Identify which cell holds the provided text, then report its [X, Y] central coordinate. 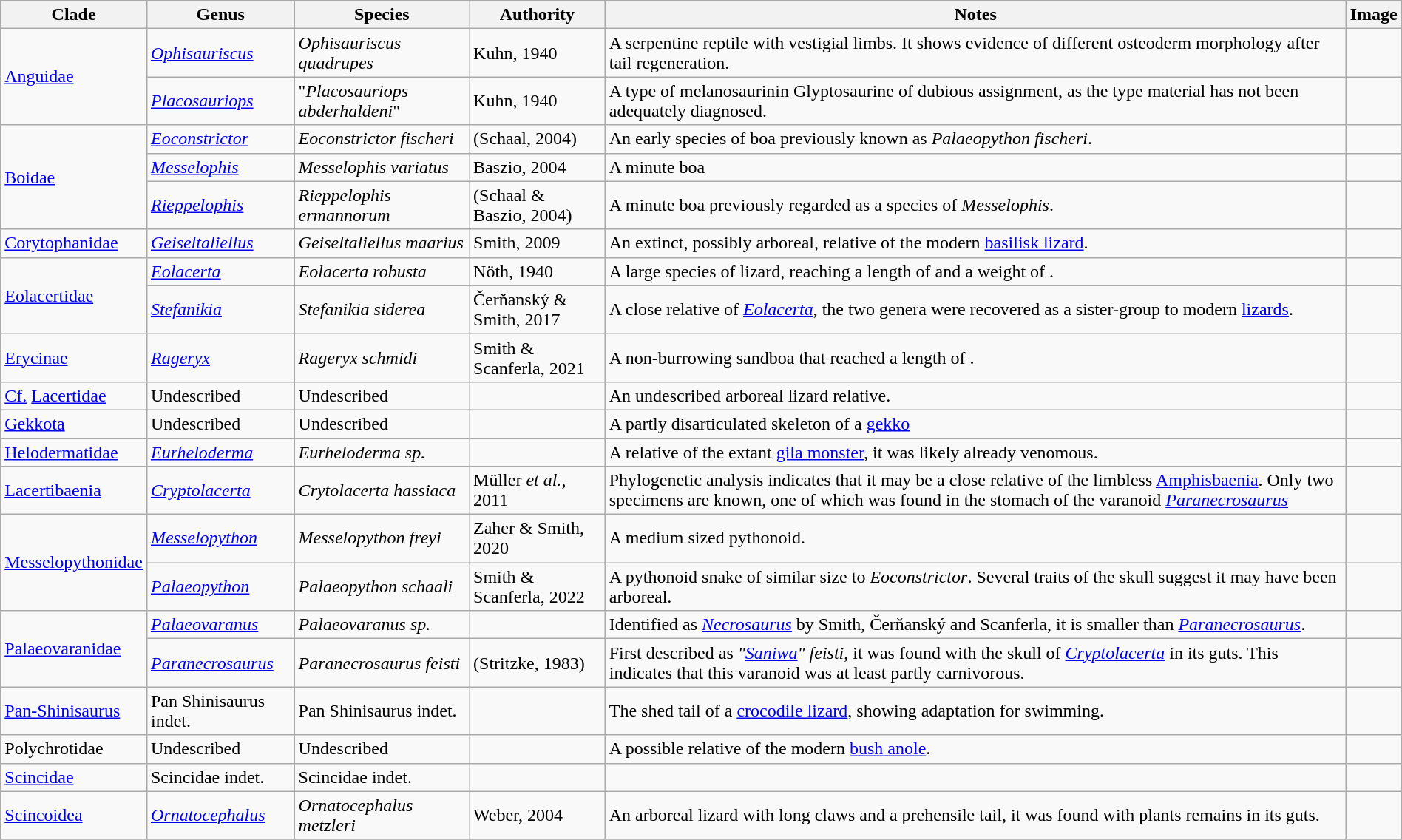
Corytophanidae [74, 243]
A relative of the extant gila monster, it was likely already venomous. [975, 452]
Eolacerta [220, 271]
Geiseltaliellus [220, 243]
Helodermatidae [74, 452]
Anguidae [74, 77]
Erycinae [74, 358]
Gekkota [74, 424]
Placosauriops [220, 101]
Eolacerta robusta [382, 271]
Species [382, 15]
A close relative of Eolacerta, the two genera were recovered as a sister-group to modern lizards. [975, 309]
Eoconstrictor [220, 139]
Genus [220, 15]
A possible relative of the modern bush anole. [975, 749]
Boidae [74, 177]
Palaeovaranus [220, 625]
Ophisauriscus [220, 53]
Cf. Lacertidae [74, 396]
Eolacertidae [74, 296]
Nöth, 1940 [538, 271]
An extinct, possibly arboreal, relative of the modern basilisk lizard. [975, 243]
Ornatocephalus [220, 815]
Zaher & Smith, 2020 [538, 538]
A type of melanosaurinin Glyptosaurine of dubious assignment, as the type material has not been adequately diagnosed. [975, 101]
Messelophis [220, 167]
Čerňanský & Smith, 2017 [538, 309]
Paranecrosaurus [220, 663]
Authority [538, 15]
Ornatocephalus metzleri [382, 815]
Smith & Scanferla, 2021 [538, 358]
Messelophis variatus [382, 167]
An early species of boa previously known as Palaeopython fischeri. [975, 139]
An undescribed arboreal lizard relative. [975, 396]
A large species of lizard, reaching a length of and a weight of . [975, 271]
A pythonoid snake of similar size to Eoconstrictor. Several traits of the skull suggest it may have been arboreal. [975, 587]
Identified as Necrosaurus by Smith, Čerňanský and Scanferla, it is smaller than Paranecrosaurus. [975, 625]
"Placosauriops abderhaldeni" [382, 101]
Rieppelophis [220, 206]
Palaeopython schaali [382, 587]
A partly disarticulated skeleton of a gekko [975, 424]
Müller et al., 2011 [538, 491]
(Schaal, 2004) [538, 139]
A minute boa previously regarded as a species of Messelophis. [975, 206]
Rageryx [220, 358]
(Schaal & Baszio, 2004) [538, 206]
Messelopython freyi [382, 538]
Cryptolacerta [220, 491]
A medium sized pythonoid. [975, 538]
Palaeovaranidae [74, 649]
Clade [74, 15]
Pan-Shinisaurus [74, 711]
Rageryx schmidi [382, 358]
Baszio, 2004 [538, 167]
A serpentine reptile with vestigial limbs. It shows evidence of different osteoderm morphology after tail regeneration. [975, 53]
Geiseltaliellus maarius [382, 243]
Polychrotidae [74, 749]
The shed tail of a crocodile lizard, showing adaptation for swimming. [975, 711]
Image [1374, 15]
Stefanikia siderea [382, 309]
Notes [975, 15]
Lacertibaenia [74, 491]
Messelopython [220, 538]
Scincoidea [74, 815]
A minute boa [975, 167]
Smith & Scanferla, 2022 [538, 587]
Stefanikia [220, 309]
Weber, 2004 [538, 815]
Rieppelophis ermannorum [382, 206]
Crytolacerta hassiaca [382, 491]
Ophisauriscus quadrupes [382, 53]
Eoconstrictor fischeri [382, 139]
(Stritzke, 1983) [538, 663]
Messelopythonidae [74, 563]
Palaeopython [220, 587]
A non-burrowing sandboa that reached a length of . [975, 358]
Smith, 2009 [538, 243]
Eurheloderma [220, 452]
Scincidae [74, 777]
Palaeovaranus sp. [382, 625]
Paranecrosaurus feisti [382, 663]
An arboreal lizard with long claws and a prehensile tail, it was found with plants remains in its guts. [975, 815]
Eurheloderma sp. [382, 452]
